Return the (X, Y) coordinate for the center point of the cell that contains the specified text.  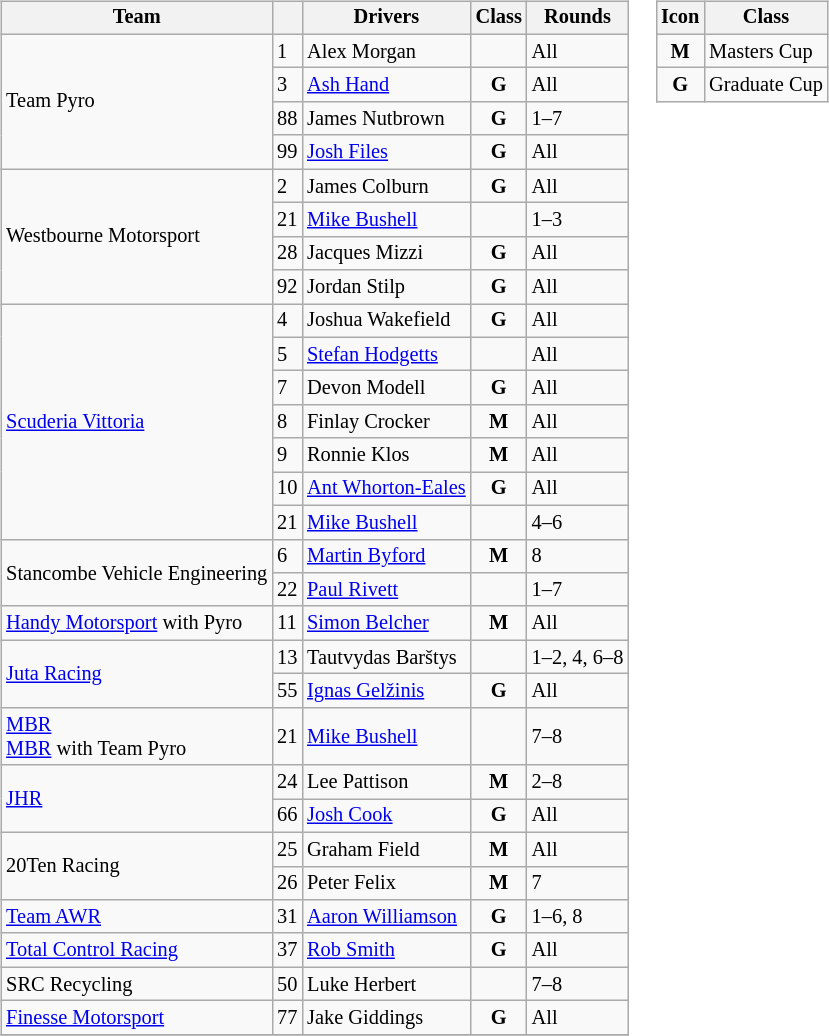
92 (287, 287)
1–2, 4, 6–8 (578, 657)
50 (287, 984)
28 (287, 253)
24 (287, 782)
Graham Field (386, 849)
Josh Files (386, 152)
Juta Racing (136, 674)
Westbourne Motorsport (136, 236)
James Nutbrown (386, 119)
Stancombe Vehicle Engineering (136, 572)
9 (287, 455)
Handy Motorsport with Pyro (136, 623)
Ant Whorton-Eales (386, 489)
Icon (680, 18)
Total Control Racing (136, 950)
2 (287, 186)
77 (287, 1018)
Tautvydas Barštys (386, 657)
Martin Byford (386, 556)
20Ten Racing (136, 866)
Lee Pattison (386, 782)
Devon Modell (386, 388)
Team AWR (136, 917)
JHR (136, 798)
Scuderia Vittoria (136, 422)
1–6, 8 (578, 917)
66 (287, 816)
Jordan Stilp (386, 287)
88 (287, 119)
MBRMBR with Team Pyro (136, 736)
Masters Cup (766, 51)
5 (287, 354)
10 (287, 489)
6 (287, 556)
Luke Herbert (386, 984)
Drivers (386, 18)
Ignas Gelžinis (386, 691)
1–3 (578, 220)
55 (287, 691)
22 (287, 590)
Stefan Hodgetts (386, 354)
37 (287, 950)
Paul Rivett (386, 590)
Jake Giddings (386, 1018)
James Colburn (386, 186)
Jacques Mizzi (386, 253)
Team (136, 18)
Aaron Williamson (386, 917)
13 (287, 657)
2–8 (578, 782)
SRC Recycling (136, 984)
Finesse Motorsport (136, 1018)
99 (287, 152)
26 (287, 883)
Simon Belcher (386, 623)
Josh Cook (386, 816)
Team Pyro (136, 102)
11 (287, 623)
Graduate Cup (766, 85)
25 (287, 849)
31 (287, 917)
Peter Felix (386, 883)
4 (287, 321)
Alex Morgan (386, 51)
Finlay Crocker (386, 422)
Rob Smith (386, 950)
4–6 (578, 522)
Joshua Wakefield (386, 321)
3 (287, 85)
Ash Hand (386, 85)
Rounds (578, 18)
Ronnie Klos (386, 455)
1 (287, 51)
